From the cell containing the given text, extract its center point as [x, y] coordinate. 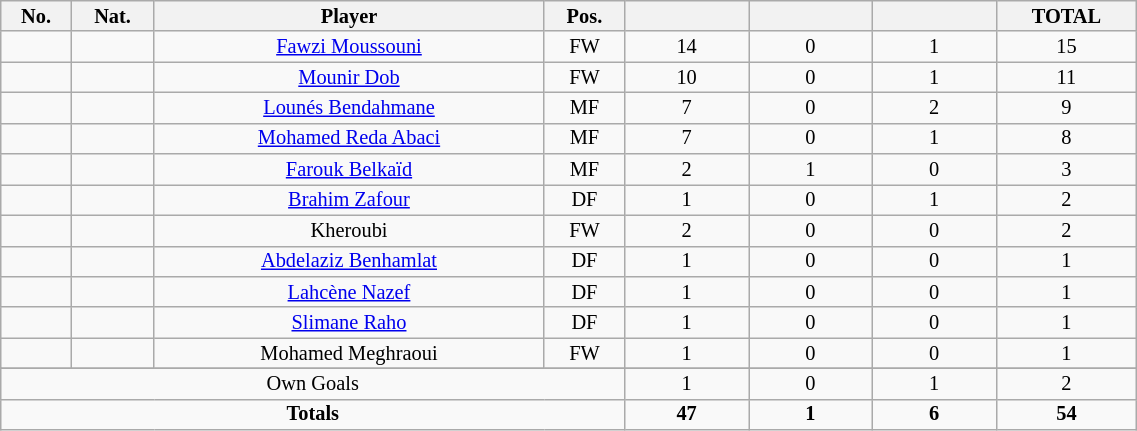
6 [934, 414]
Nat. [112, 16]
Lahcène Nazef [349, 292]
15 [1066, 46]
Mohamed Meghraoui [349, 354]
11 [1066, 78]
54 [1066, 414]
14 [687, 46]
9 [1066, 108]
47 [687, 414]
No. [36, 16]
Kheroubi [349, 230]
3 [1066, 170]
Farouk Belkaïd [349, 170]
Slimane Raho [349, 322]
Pos. [584, 16]
Totals [313, 414]
Abdelaziz Benhamlat [349, 262]
TOTAL [1066, 16]
8 [1066, 138]
Lounés Bendahmane [349, 108]
Fawzi Moussouni [349, 46]
Player [349, 16]
Mounir Dob [349, 78]
Brahim Zafour [349, 200]
Mohamed Reda Abaci [349, 138]
Own Goals [313, 384]
10 [687, 78]
